Determine the [x, y] coordinate at the center of the cell enclosing the given text.  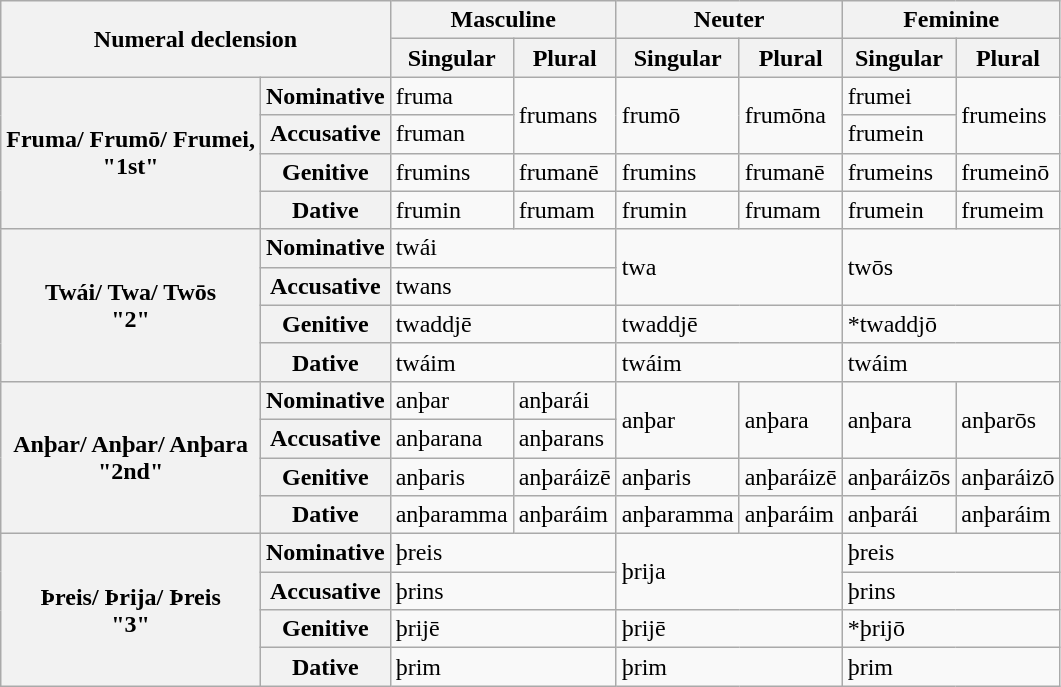
frumō [678, 115]
frumei [899, 96]
twa [729, 267]
twōs [951, 267]
anþaráizōs [899, 477]
Masculine [503, 20]
Fruma/ Frumō/ Frumei,"1st" [131, 153]
Anþar/ Anþar/ Anþara"2nd" [131, 457]
frumans [564, 115]
Twái/ Twa/ Twōs"2" [131, 305]
anþarans [564, 438]
*twaddjō [951, 324]
Numeral declension [196, 39]
twái [503, 248]
fruma [452, 96]
*þrijō [951, 629]
Feminine [951, 20]
anþarana [452, 438]
Neuter [729, 20]
þrija [729, 572]
Þreis/ Þrija/ Þreis"3" [131, 610]
fruman [452, 134]
anþaráizō [1008, 477]
anþarōs [1008, 419]
twans [503, 286]
frumōna [790, 115]
frumeim [1008, 210]
frumeinō [1008, 172]
